Extract the (X, Y) coordinate from the center of the cell holding the provided text.  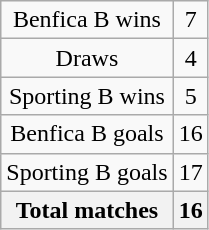
Sporting B goals (87, 172)
Draws (87, 58)
Total matches (87, 210)
5 (190, 96)
Benfica B goals (87, 134)
Sporting B wins (87, 96)
4 (190, 58)
17 (190, 172)
7 (190, 20)
Benfica B wins (87, 20)
